Determine the (X, Y) coordinate at the center of the cell enclosing the given text.  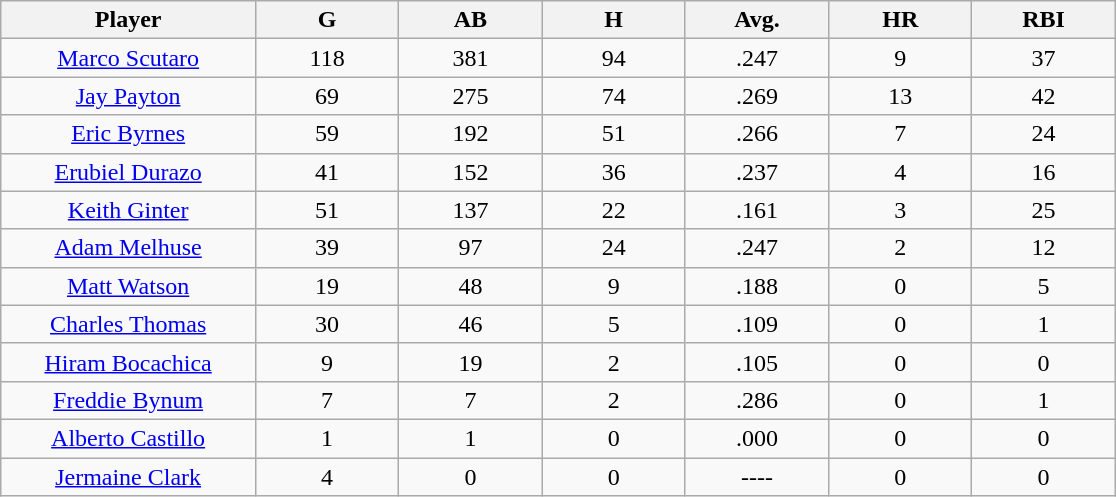
192 (470, 134)
74 (614, 96)
3 (900, 210)
275 (470, 96)
.266 (756, 134)
HR (900, 20)
42 (1044, 96)
.109 (756, 324)
48 (470, 286)
30 (326, 324)
Hiram Bocachica (128, 362)
46 (470, 324)
94 (614, 58)
.188 (756, 286)
59 (326, 134)
Freddie Bynum (128, 400)
AB (470, 20)
137 (470, 210)
41 (326, 172)
Jay Payton (128, 96)
G (326, 20)
Adam Melhuse (128, 248)
Avg. (756, 20)
22 (614, 210)
Erubiel Durazo (128, 172)
.000 (756, 438)
Jermaine Clark (128, 477)
69 (326, 96)
---- (756, 477)
Player (128, 20)
152 (470, 172)
.161 (756, 210)
Charles Thomas (128, 324)
Keith Ginter (128, 210)
16 (1044, 172)
H (614, 20)
Marco Scutaro (128, 58)
.269 (756, 96)
.286 (756, 400)
Eric Byrnes (128, 134)
118 (326, 58)
97 (470, 248)
12 (1044, 248)
381 (470, 58)
37 (1044, 58)
RBI (1044, 20)
Alberto Castillo (128, 438)
.105 (756, 362)
13 (900, 96)
Matt Watson (128, 286)
36 (614, 172)
.237 (756, 172)
25 (1044, 210)
39 (326, 248)
